Output the (X, Y) coordinate of the center of the cell containing the given text.  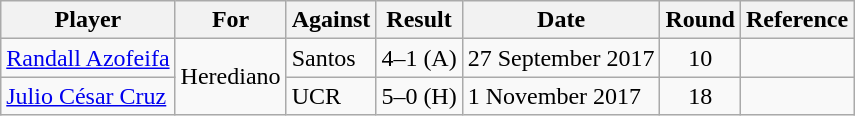
10 (700, 58)
Round (700, 20)
Date (561, 20)
1 November 2017 (561, 96)
Herediano (230, 77)
5–0 (H) (419, 96)
Randall Azofeifa (88, 58)
For (230, 20)
Player (88, 20)
Result (419, 20)
27 September 2017 (561, 58)
Santos (331, 58)
Reference (796, 20)
18 (700, 96)
Against (331, 20)
4–1 (A) (419, 58)
Julio César Cruz (88, 96)
UCR (331, 96)
